Provide the (X, Y) coordinate of the cell's center where the given text is located.  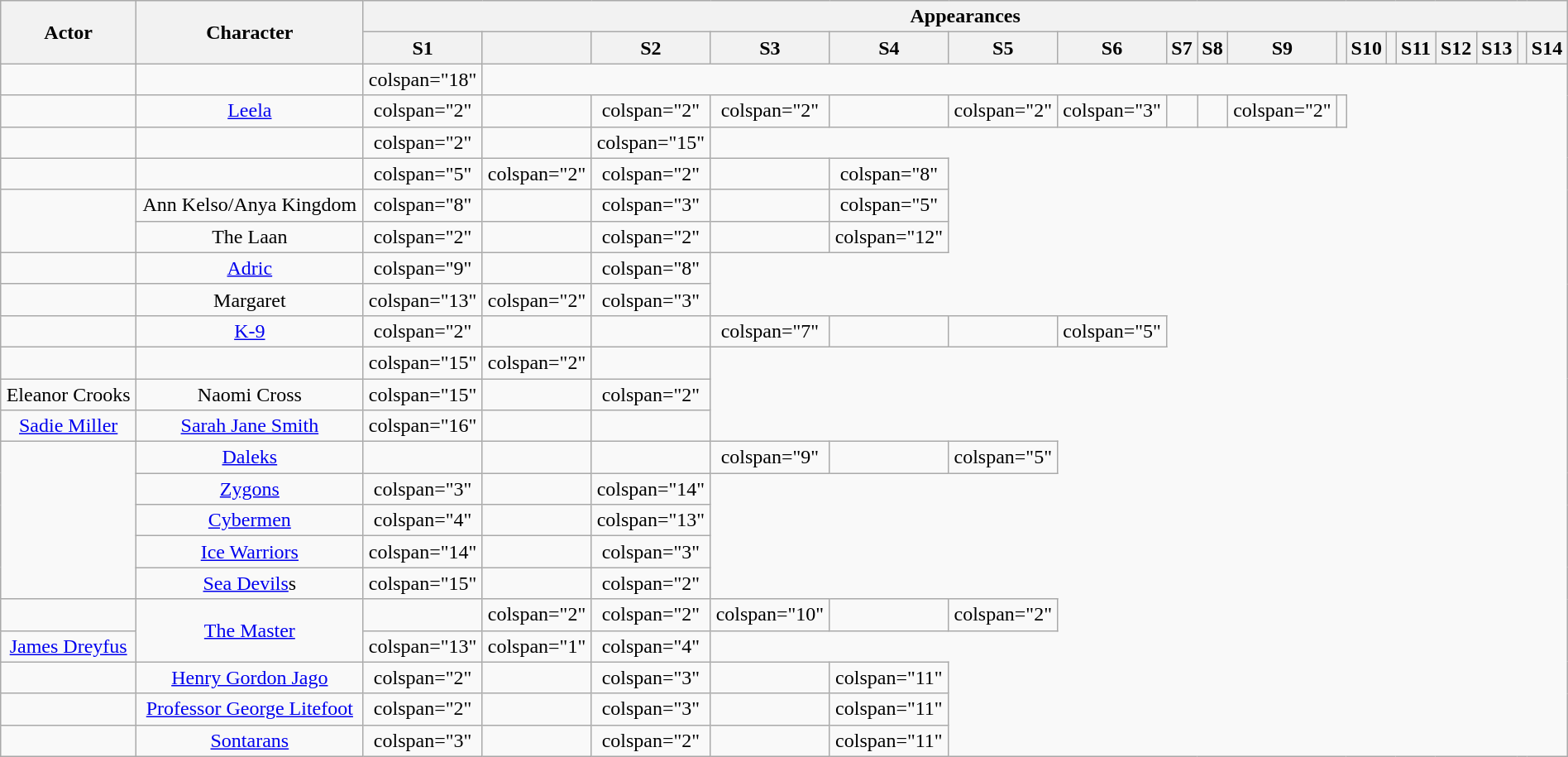
S13 (1497, 48)
S2 (651, 48)
Professor George Litefoot (250, 709)
S11 (1416, 48)
S8 (1212, 48)
colspan="7" (770, 331)
colspan="10" (770, 615)
Naomi Cross (250, 395)
colspan="16" (423, 426)
The Master (250, 630)
Adric (250, 268)
S9 (1283, 48)
S3 (770, 48)
Ann Kelso/Anya Kingdom (250, 205)
S1 (423, 48)
Appearances (965, 17)
Ice Warriors (250, 552)
Sontarans (250, 740)
Character (250, 32)
Sea Devilss (250, 583)
James Dreyfus (69, 646)
Daleks (250, 458)
Actor (69, 32)
colspan="12" (889, 237)
Zygons (250, 489)
S10 (1366, 48)
S4 (889, 48)
S5 (1003, 48)
Henry Gordon Jago (250, 678)
Sarah Jane Smith (250, 426)
colspan="18" (423, 79)
colspan="1" (537, 646)
S6 (1112, 48)
K-9 (250, 331)
Leela (250, 111)
Cybermen (250, 520)
Sadie Miller (69, 426)
S12 (1456, 48)
The Laan (250, 237)
Margaret (250, 299)
Eleanor Crooks (69, 395)
S14 (1546, 48)
S7 (1181, 48)
